Extract the (X, Y) coordinate from the center of the cell holding the provided text.  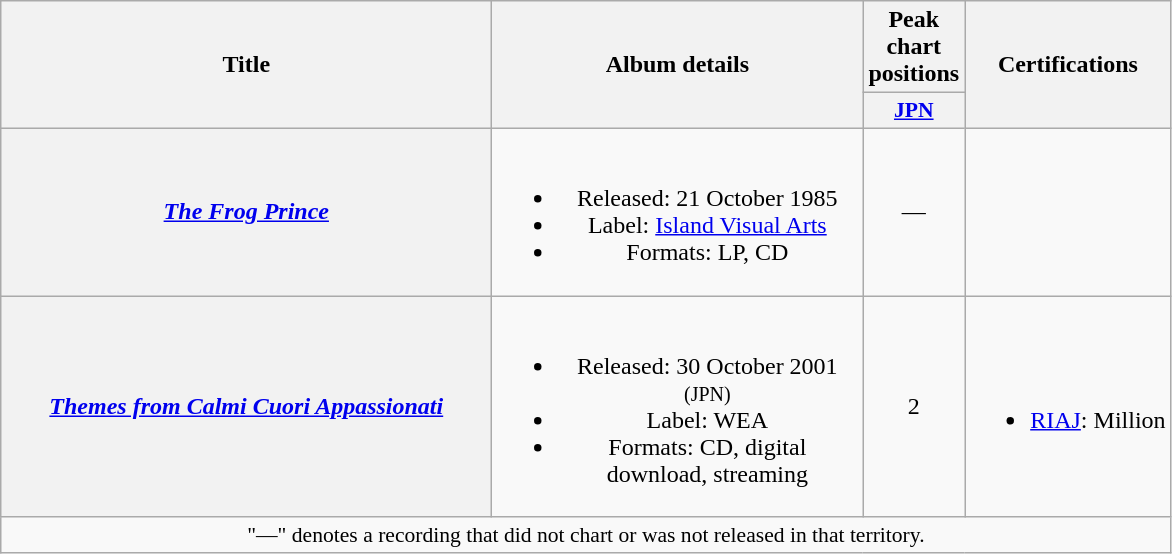
— (914, 212)
2 (914, 406)
"—" denotes a recording that did not chart or was not released in that territory. (586, 535)
Released: 30 October 2001 (JPN)Label: WEAFormats: CD, digital download, streaming (678, 406)
Certifications (1068, 65)
Peak chart positions (914, 47)
RIAJ: Million (1068, 406)
Themes from Calmi Cuori Appassionati (246, 406)
Title (246, 65)
Released: 21 October 1985Label: Island Visual ArtsFormats: LP, CD (678, 212)
Album details (678, 65)
The Frog Prince (246, 212)
JPN (914, 111)
